Detect which cell encompasses the target text, then output its [x, y] center coordinate. 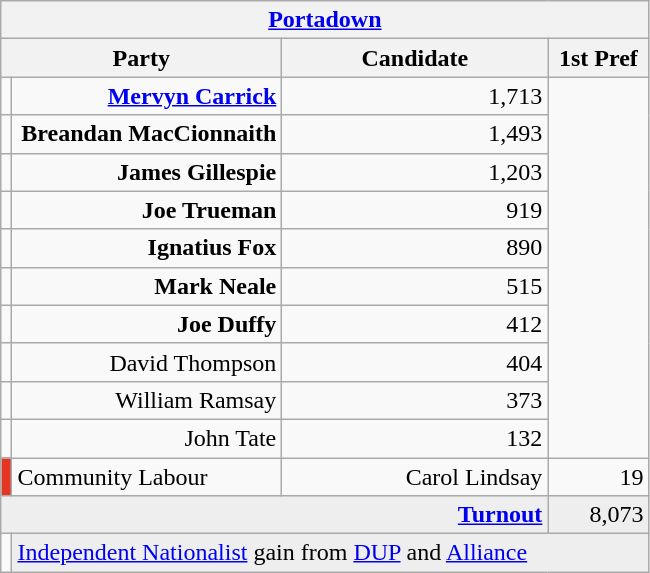
James Gillespie [147, 172]
Joe Duffy [147, 324]
132 [415, 438]
1,493 [415, 134]
Breandan MacCionnaith [147, 134]
John Tate [147, 438]
Candidate [415, 58]
Joe Trueman [147, 210]
1,203 [415, 172]
919 [415, 210]
404 [415, 362]
1st Pref [598, 58]
8,073 [598, 515]
Turnout [274, 515]
515 [415, 286]
David Thompson [147, 362]
890 [415, 248]
Independent Nationalist gain from DUP and Alliance [330, 553]
19 [598, 477]
Portadown [325, 20]
Ignatius Fox [147, 248]
Community Labour [147, 477]
Carol Lindsay [415, 477]
412 [415, 324]
Mervyn Carrick [147, 96]
William Ramsay [147, 400]
1,713 [415, 96]
Party [142, 58]
373 [415, 400]
Mark Neale [147, 286]
